Determine the [x, y] coordinate at the center of the cell enclosing the given text.  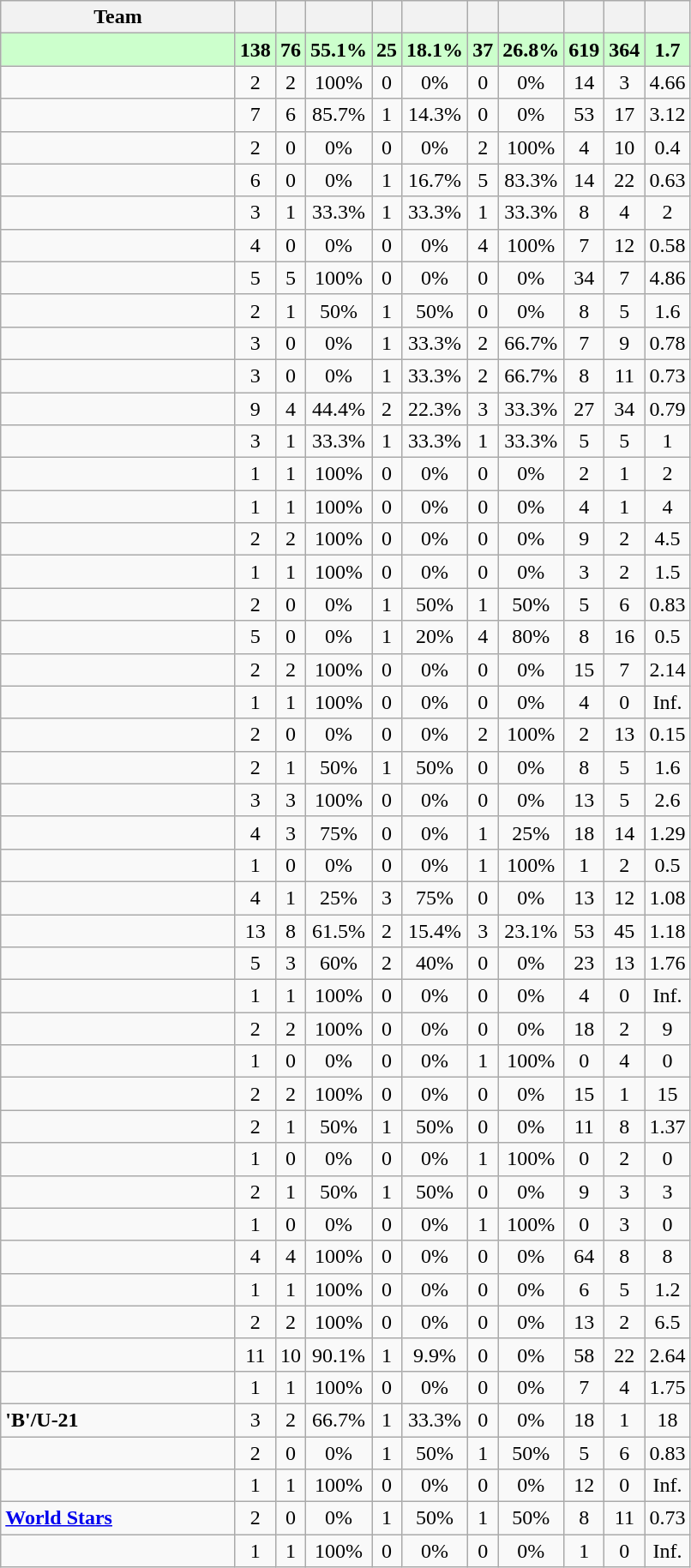
Team [118, 17]
37 [484, 50]
85.7% [338, 115]
80% [532, 637]
16.7% [436, 180]
61.5% [338, 930]
23 [585, 964]
World Stars [118, 1518]
14.3% [436, 115]
22.3% [436, 409]
1.7 [667, 50]
44.4% [338, 409]
60% [338, 964]
4.66 [667, 82]
18.1% [436, 50]
364 [624, 50]
45 [624, 930]
16 [624, 637]
619 [585, 50]
58 [585, 1355]
2.64 [667, 1355]
3.12 [667, 115]
2.14 [667, 670]
1.37 [667, 1126]
64 [585, 1257]
0.78 [667, 343]
0.15 [667, 735]
0.58 [667, 245]
55.1% [338, 50]
83.3% [532, 180]
26.8% [532, 50]
138 [255, 50]
20% [436, 637]
'B'/U-21 [118, 1420]
2.6 [667, 800]
76 [290, 50]
9.9% [436, 1355]
27 [585, 409]
0.4 [667, 147]
0.63 [667, 180]
1.29 [667, 832]
25 [388, 50]
4.86 [667, 278]
1.75 [667, 1387]
40% [436, 964]
17 [624, 115]
90.1% [338, 1355]
1.08 [667, 898]
1.76 [667, 964]
1.2 [667, 1289]
6.5 [667, 1322]
15.4% [436, 930]
1.18 [667, 930]
1.5 [667, 572]
4.5 [667, 539]
0.79 [667, 409]
23.1% [532, 930]
